Search for the cell housing the specified text and yield its (X, Y) center coordinate. 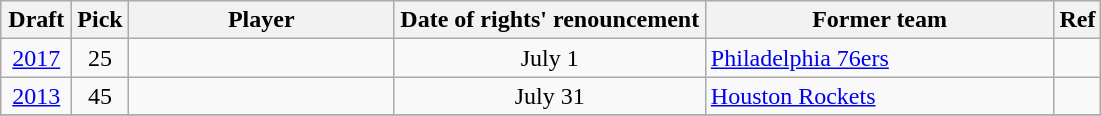
Player (261, 20)
Houston Rockets (880, 96)
Pick (100, 20)
Philadelphia 76ers (880, 58)
Draft (36, 20)
45 (100, 96)
2013 (36, 96)
Date of rights' renouncement (550, 20)
2017 (36, 58)
July 1 (550, 58)
Former team (880, 20)
July 31 (550, 96)
25 (100, 58)
Ref (1078, 20)
